Scan for the cell matching the given text and deliver its (x, y) coordinate at center. 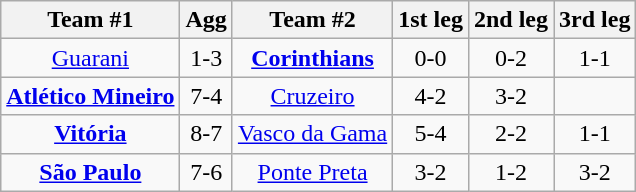
8-7 (206, 134)
2-2 (510, 134)
1-3 (206, 58)
Cruzeiro (312, 96)
Team #2 (312, 20)
5-4 (431, 134)
Vasco da Gama (312, 134)
7-6 (206, 172)
Ponte Preta (312, 172)
Agg (206, 20)
3rd leg (595, 20)
2nd leg (510, 20)
Vitória (90, 134)
4-2 (431, 96)
0-0 (431, 58)
1-2 (510, 172)
Atlético Mineiro (90, 96)
1st leg (431, 20)
Corinthians (312, 58)
7-4 (206, 96)
Team #1 (90, 20)
0-2 (510, 58)
Guarani (90, 58)
São Paulo (90, 172)
